Determine the [x, y] coordinate at the center of the cell enclosing the given text.  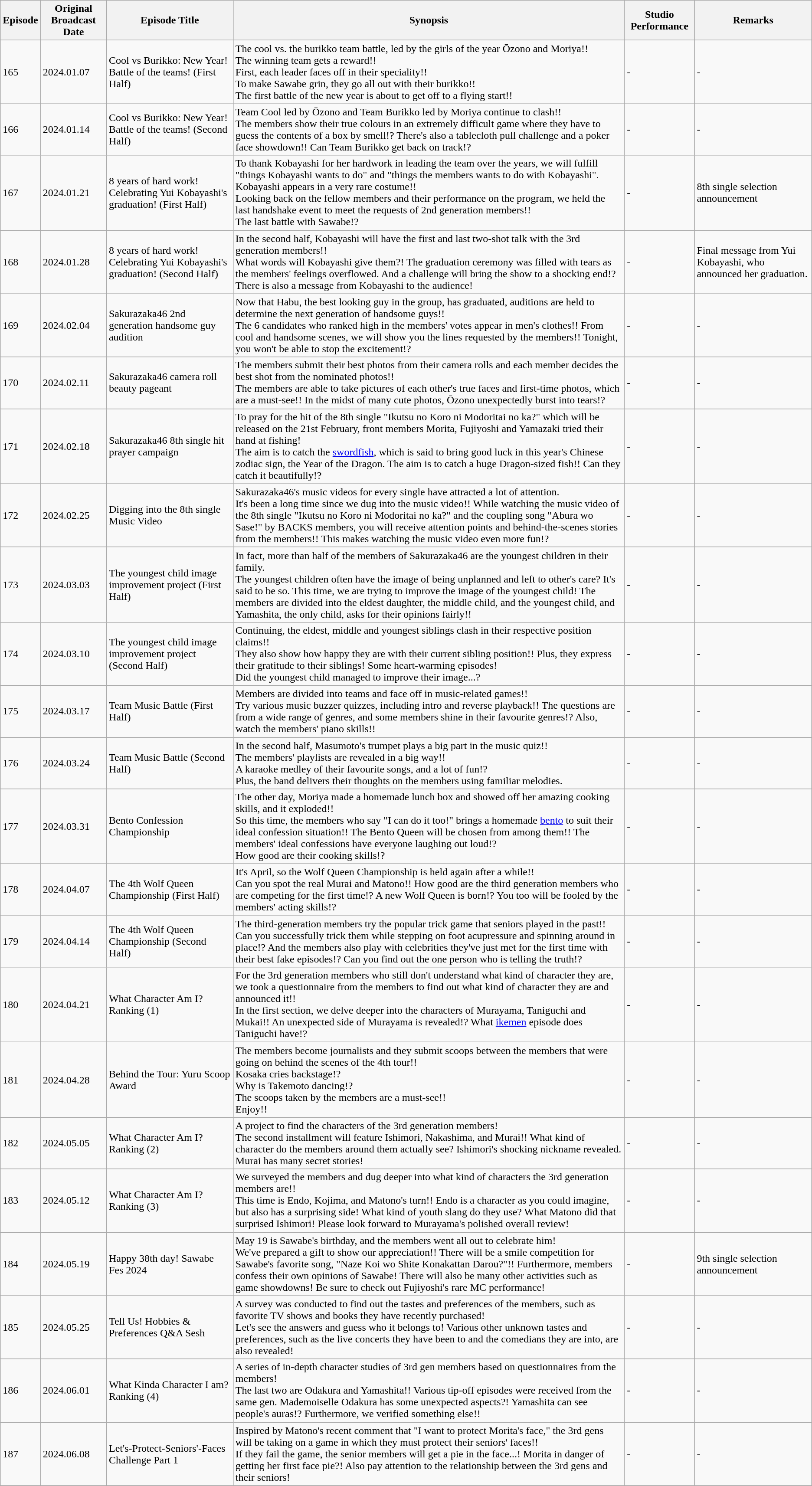
2024.04.14 [73, 941]
What Character Am I? Ranking (1) [170, 1005]
176 [20, 763]
186 [20, 1391]
178 [20, 890]
2024.03.24 [73, 763]
Cool vs Burikko: New Year! Battle of the teams! (Second Half) [170, 129]
172 [20, 515]
182 [20, 1143]
165 [20, 72]
8 years of hard work! Celebrating Yui Kobayashi's graduation! (First Half) [170, 193]
2024.01.14 [73, 129]
181 [20, 1080]
2024.01.28 [73, 262]
Cool vs Burikko: New Year! Battle of the teams! (First Half) [170, 72]
Final message from Yui Kobayashi, who announced her graduation. [753, 262]
2024.03.31 [73, 827]
2024.05.25 [73, 1327]
2024.04.28 [73, 1080]
8th single selection announcement [753, 193]
2024.05.05 [73, 1143]
185 [20, 1327]
169 [20, 325]
The 4th Wolf Queen Championship (First Half) [170, 890]
184 [20, 1264]
Digging into the 8th single Music Video [170, 515]
2024.02.04 [73, 325]
Behind the Tour: Yuru Scoop Award [170, 1080]
Studio Performance [659, 20]
170 [20, 383]
Synopsis [429, 20]
Sakurazaka46 camera roll beauty pageant [170, 383]
2024.03.10 [73, 654]
8 years of hard work! Celebrating Yui Kobayashi's graduation! (Second Half) [170, 262]
2024.06.01 [73, 1391]
Team Music Battle (Second Half) [170, 763]
Remarks [753, 20]
Original Broadcast Date [73, 20]
The youngest child image improvement project (Second Half) [170, 654]
What Character Am I? Ranking (2) [170, 1143]
9th single selection announcement [753, 1264]
2024.01.07 [73, 72]
Episode Title [170, 20]
The youngest child image improvement project (First Half) [170, 585]
2024.05.12 [73, 1201]
2024.02.25 [73, 515]
2024.05.19 [73, 1264]
174 [20, 654]
183 [20, 1201]
175 [20, 711]
2024.03.03 [73, 585]
Episode [20, 20]
173 [20, 585]
What Kinda Character I am? Ranking (4) [170, 1391]
2024.02.18 [73, 446]
171 [20, 446]
167 [20, 193]
187 [20, 1454]
Sakurazaka46 2nd generation handsome guy audition [170, 325]
Happy 38th day! Sawabe Fes 2024 [170, 1264]
What Character Am I? Ranking (3) [170, 1201]
2024.03.17 [73, 711]
Tell Us! Hobbies & Preferences Q&A Sesh [170, 1327]
The 4th Wolf Queen Championship (Second Half) [170, 941]
Sakurazaka46 8th single hit prayer campaign [170, 446]
2024.01.21 [73, 193]
166 [20, 129]
2024.06.08 [73, 1454]
168 [20, 262]
Bento Confession Championship [170, 827]
2024.04.07 [73, 890]
179 [20, 941]
2024.04.21 [73, 1005]
180 [20, 1005]
2024.02.11 [73, 383]
Let's-Protect-Seniors'-Faces Challenge Part 1 [170, 1454]
Team Music Battle (First Half) [170, 711]
177 [20, 827]
